Determine the (x, y) coordinate at the center of the cell enclosing the given text.  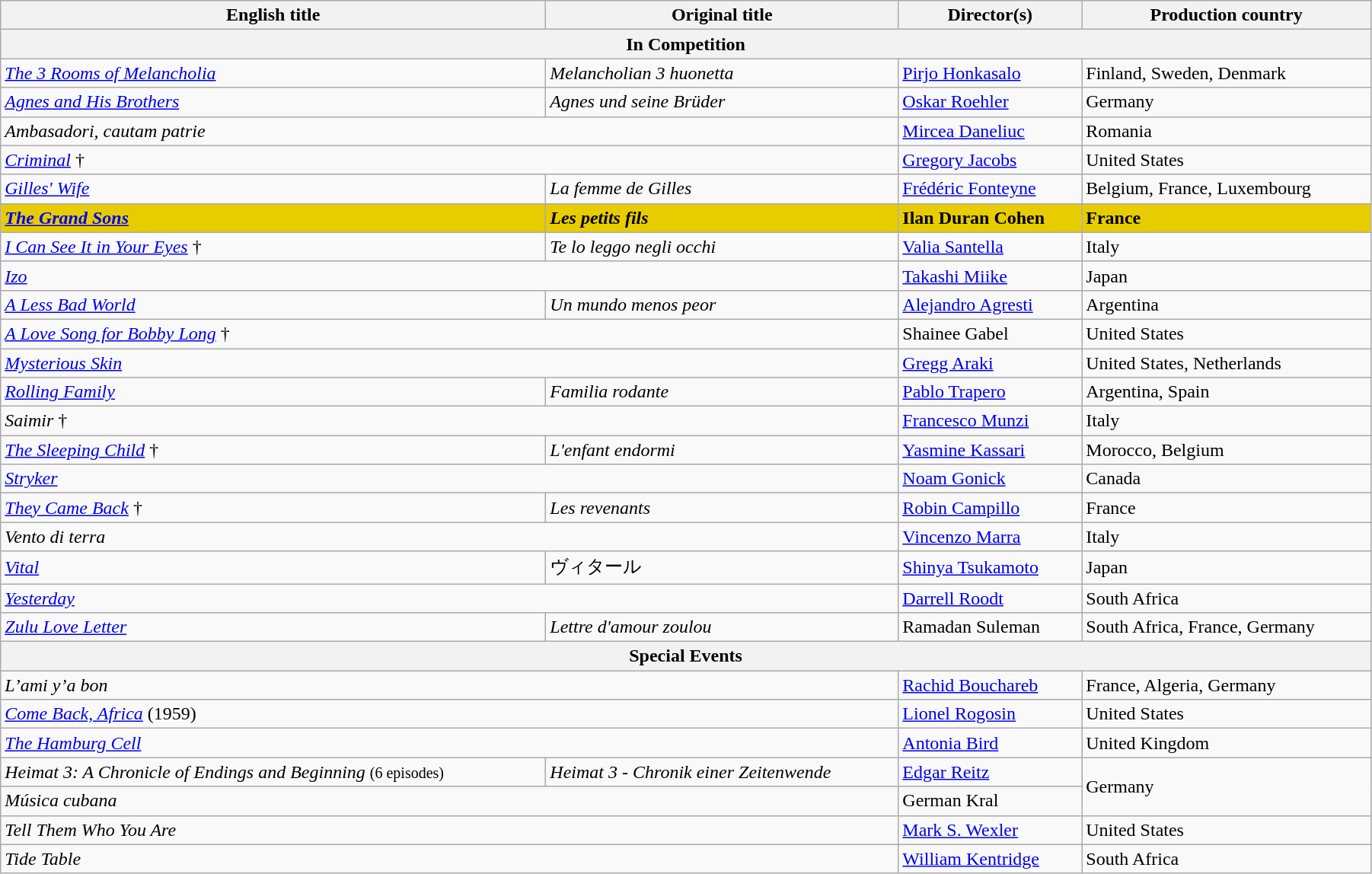
Mysterious Skin (449, 363)
Oskar Roehler (990, 102)
A Love Song for Bobby Long † (449, 333)
Finland, Sweden, Denmark (1227, 73)
Criminal † (449, 160)
Takashi Miike (990, 276)
The Grand Sons (273, 218)
Shinya Tsukamoto (990, 568)
Heimat 3: A Chronicle of Endings and Beginning (6 episodes) (273, 772)
Mircea Daneliuc (990, 131)
Les petits fils (722, 218)
Un mundo menos peor (722, 305)
Morocco, Belgium (1227, 450)
Argentina, Spain (1227, 392)
Original title (722, 15)
Romania (1227, 131)
Antonia Bird (990, 743)
Les revenants (722, 508)
In Competition (686, 44)
Ambasadori, cautam patrie (449, 131)
Pirjo Honkasalo (990, 73)
ヴィタール (722, 568)
Te lo leggo negli occhi (722, 247)
Robin Campillo (990, 508)
The 3 Rooms of Melancholia (273, 73)
Lionel Rogosin (990, 714)
Ilan Duran Cohen (990, 218)
Valia Santella (990, 247)
Alejandro Agresti (990, 305)
Production country (1227, 15)
France, Algeria, Germany (1227, 685)
Belgium, France, Luxembourg (1227, 189)
Gregg Araki (990, 363)
Gregory Jacobs (990, 160)
United Kingdom (1227, 743)
Noam Gonick (990, 479)
Izo (449, 276)
Melancholian 3 huonetta (722, 73)
A Less Bad World (273, 305)
Familia rodante (722, 392)
Yasmine Kassari (990, 450)
Saimir † (449, 421)
German Kral (990, 801)
South Africa, France, Germany (1227, 627)
Come Back, Africa (1959) (449, 714)
L'enfant endormi (722, 450)
Música cubana (449, 801)
Canada (1227, 479)
William Kentridge (990, 859)
Vincenzo Marra (990, 537)
Special Events (686, 656)
Ramadan Suleman (990, 627)
Rachid Bouchareb (990, 685)
Heimat 3 - Chronik einer Zeitenwende (722, 772)
Agnes und seine Brüder (722, 102)
They Came Back † (273, 508)
The Sleeping Child † (273, 450)
Edgar Reitz (990, 772)
Francesco Munzi (990, 421)
Stryker (449, 479)
I Can See It in Your Eyes † (273, 247)
Pablo Trapero (990, 392)
Rolling Family (273, 392)
Agnes and His Brothers (273, 102)
Yesterday (449, 598)
Gilles' Wife (273, 189)
Zulu Love Letter (273, 627)
Lettre d'amour zoulou (722, 627)
Tell Them Who You Are (449, 830)
L’ami y’a bon (449, 685)
Director(s) (990, 15)
Frédéric Fonteyne (990, 189)
Vital (273, 568)
English title (273, 15)
Mark S. Wexler (990, 830)
United States, Netherlands (1227, 363)
Darrell Roodt (990, 598)
Shainee Gabel (990, 333)
La femme de Gilles (722, 189)
Tide Table (449, 859)
Vento di terra (449, 537)
Argentina (1227, 305)
The Hamburg Cell (449, 743)
